Find where the given text appears and provide that cell's center as (X, Y) coordinate. 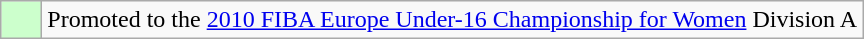
Promoted to the 2010 FIBA Europe Under-16 Championship for Women Division A (452, 20)
